Locate the cell with the specified text and output its [x, y] center coordinate. 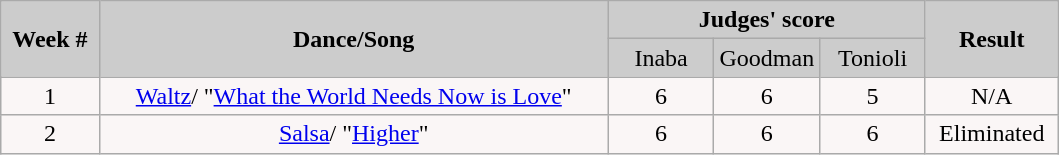
Inaba [661, 58]
N/A [992, 96]
5 [873, 96]
Goodman [767, 58]
Week # [50, 39]
Waltz/ "What the World Needs Now is Love" [354, 96]
Result [992, 39]
Judges' score [766, 20]
2 [50, 134]
Tonioli [873, 58]
Eliminated [992, 134]
1 [50, 96]
Salsa/ "Higher" [354, 134]
Dance/Song [354, 39]
